Scan for the cell matching the given text and deliver its [x, y] coordinate at center. 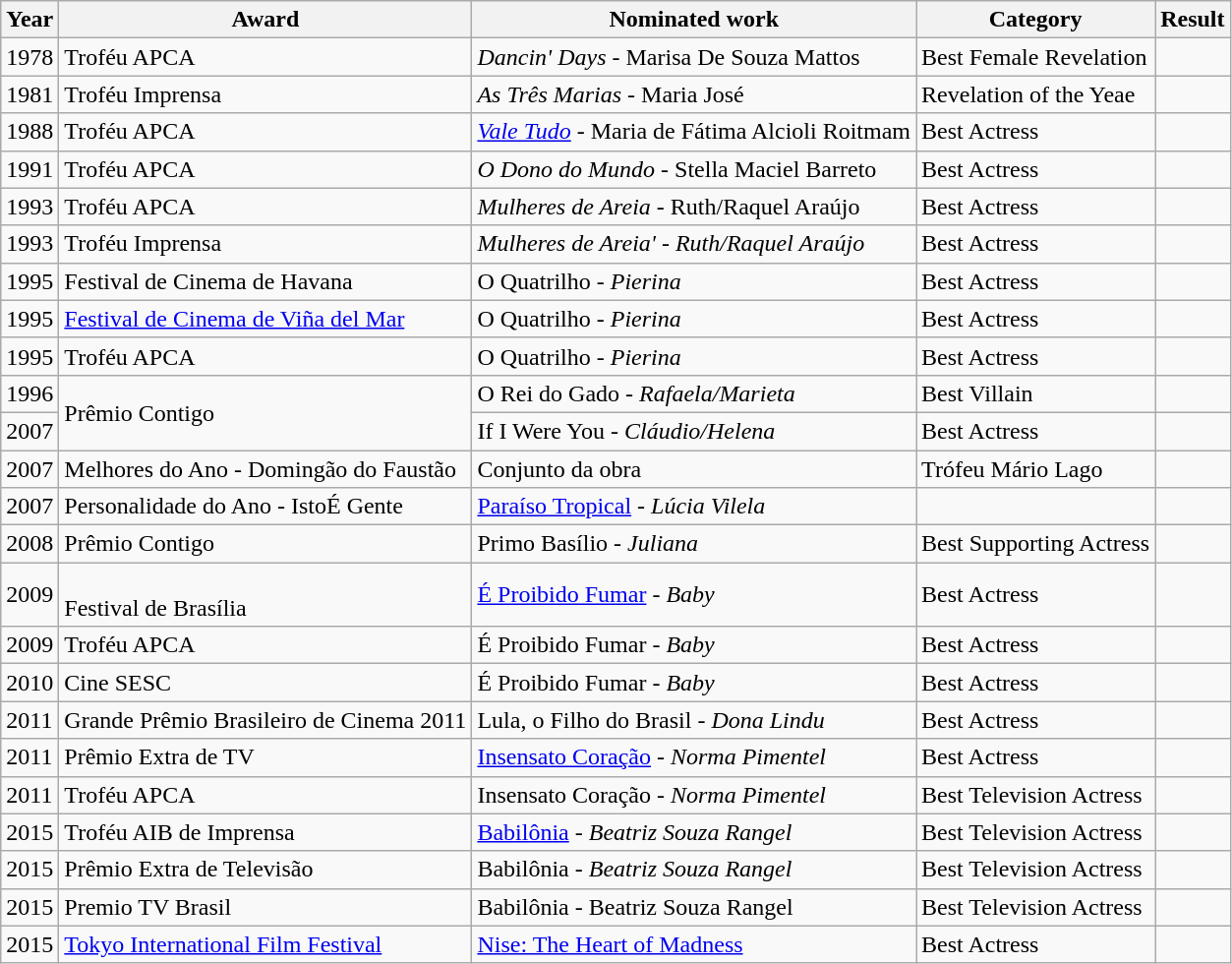
Mulheres de Areia' - Ruth/Raquel Araújo [694, 244]
Result [1193, 20]
Lula, o Filho do Brasil - Dona Lindu [694, 720]
Troféu AIB de Imprensa [265, 832]
Conjunto da obra [694, 469]
Festival de Brasília [265, 594]
1996 [29, 393]
Best Female Revelation [1036, 57]
Year [29, 20]
Cine SESC [265, 683]
Tokyo International Film Festival [265, 944]
Dancin' Days - Marisa De Souza Mattos [694, 57]
Best Villain [1036, 393]
Nise: The Heart of Madness [694, 944]
Grande Prêmio Brasileiro de Cinema 2011 [265, 720]
Melhores do Ano - Domingão do Faustão [265, 469]
1991 [29, 169]
Vale Tudo - Maria de Fátima Alcioli Roitmam [694, 132]
Premio TV Brasil [265, 907]
1978 [29, 57]
Primo Basílio - Juliana [694, 544]
Award [265, 20]
Paraíso Tropical - Lúcia Vilela [694, 507]
Revelation of the Yeae [1036, 94]
Festival de Cinema de Viña del Mar [265, 319]
Prêmio Extra de Televisão [265, 870]
As Três Marias - Maria José [694, 94]
O Dono do Mundo - Stella Maciel Barreto [694, 169]
O Rei do Gado - Rafaela/Marieta [694, 393]
1981 [29, 94]
2010 [29, 683]
Festival de Cinema de Havana [265, 281]
Category [1036, 20]
Trófeu Mário Lago [1036, 469]
1988 [29, 132]
Personalidade do Ano - IstoÉ Gente [265, 507]
Nominated work [694, 20]
Mulheres de Areia - Ruth/Raquel Araújo [694, 207]
Prêmio Extra de TV [265, 757]
2008 [29, 544]
Best Supporting Actress [1036, 544]
If I Were You - Cláudio/Helena [694, 431]
